For the text-containing cell, return its midpoint in [x, y] coordinate format. 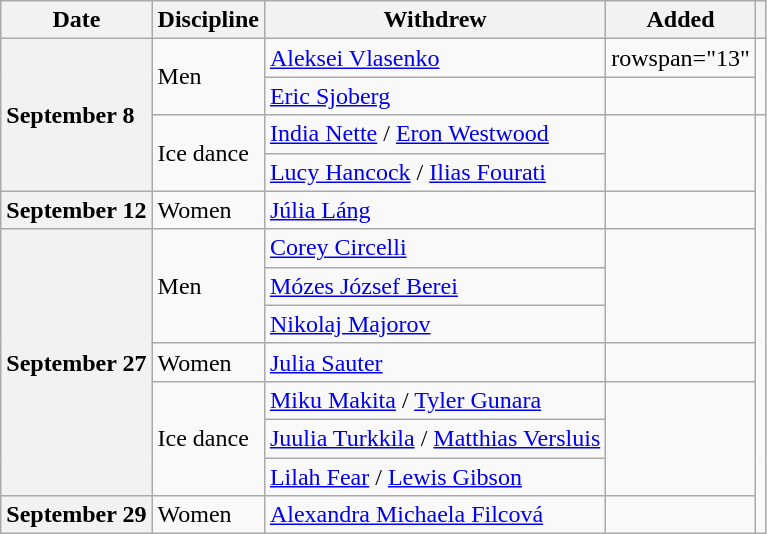
Corey Circelli [434, 248]
September 27 [76, 362]
India Nette / Eron Westwood [434, 134]
Júlia Láng [434, 210]
rowspan="13" [681, 58]
Alexandra Michaela Filcová [434, 515]
Juulia Turkkila / Matthias Versluis [434, 438]
September 29 [76, 515]
Lucy Hancock / Ilias Fourati [434, 172]
Withdrew [434, 20]
Discipline [208, 20]
September 12 [76, 210]
Eric Sjoberg [434, 96]
Lilah Fear / Lewis Gibson [434, 477]
Date [76, 20]
Nikolaj Majorov [434, 324]
Added [681, 20]
Julia Sauter [434, 362]
Aleksei Vlasenko [434, 58]
September 8 [76, 115]
Mózes József Berei [434, 286]
Miku Makita / Tyler Gunara [434, 400]
